Scan for the cell matching the given text and deliver its [X, Y] coordinate at center. 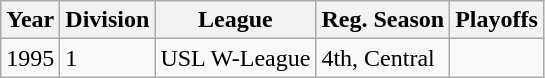
League [236, 20]
Reg. Season [383, 20]
1995 [30, 58]
1 [108, 58]
Year [30, 20]
USL W-League [236, 58]
Playoffs [497, 20]
4th, Central [383, 58]
Division [108, 20]
